Capture the cell that displays the provided text and extract its (x, y) central coordinate. 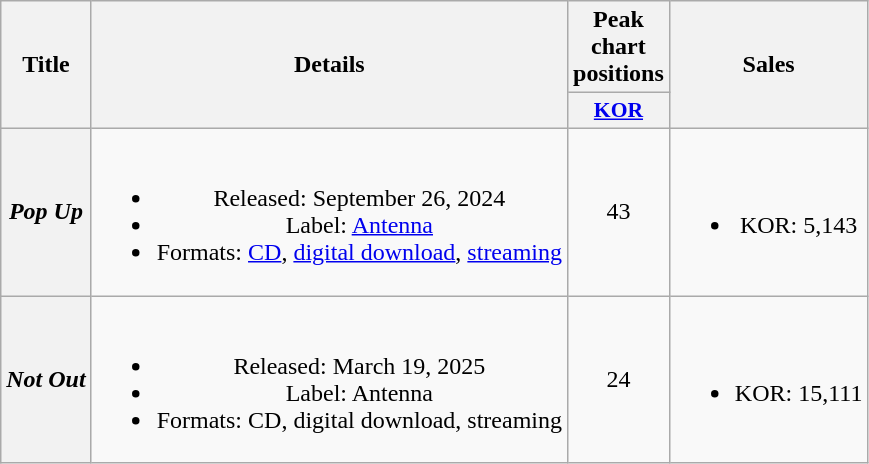
Peak chart positions (619, 47)
43 (619, 212)
24 (619, 380)
KOR: 5,143 (768, 212)
KOR (619, 111)
KOR: 15,111 (768, 380)
Released: March 19, 2025Label: AntennaFormats: CD, digital download, streaming (329, 380)
Pop Up (46, 212)
Not Out (46, 380)
Sales (768, 65)
Title (46, 65)
Released: September 26, 2024Label: AntennaFormats: CD, digital download, streaming (329, 212)
Details (329, 65)
